Identify which cell holds the provided text, then report its [x, y] central coordinate. 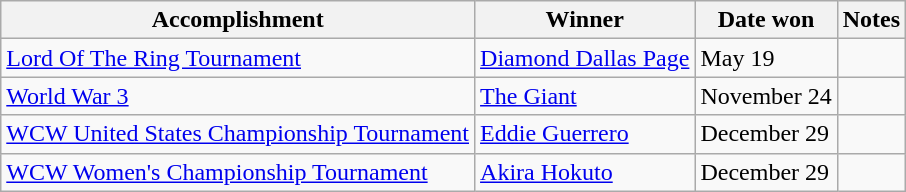
The Giant [585, 96]
Akira Hokuto [585, 172]
November 24 [766, 96]
Eddie Guerrero [585, 134]
Notes [871, 20]
World War 3 [238, 96]
WCW Women's Championship Tournament [238, 172]
Lord Of The Ring Tournament [238, 58]
Diamond Dallas Page [585, 58]
Winner [585, 20]
WCW United States Championship Tournament [238, 134]
Accomplishment [238, 20]
Date won [766, 20]
May 19 [766, 58]
